From the cell containing the given text, extract its center point as [X, Y] coordinate. 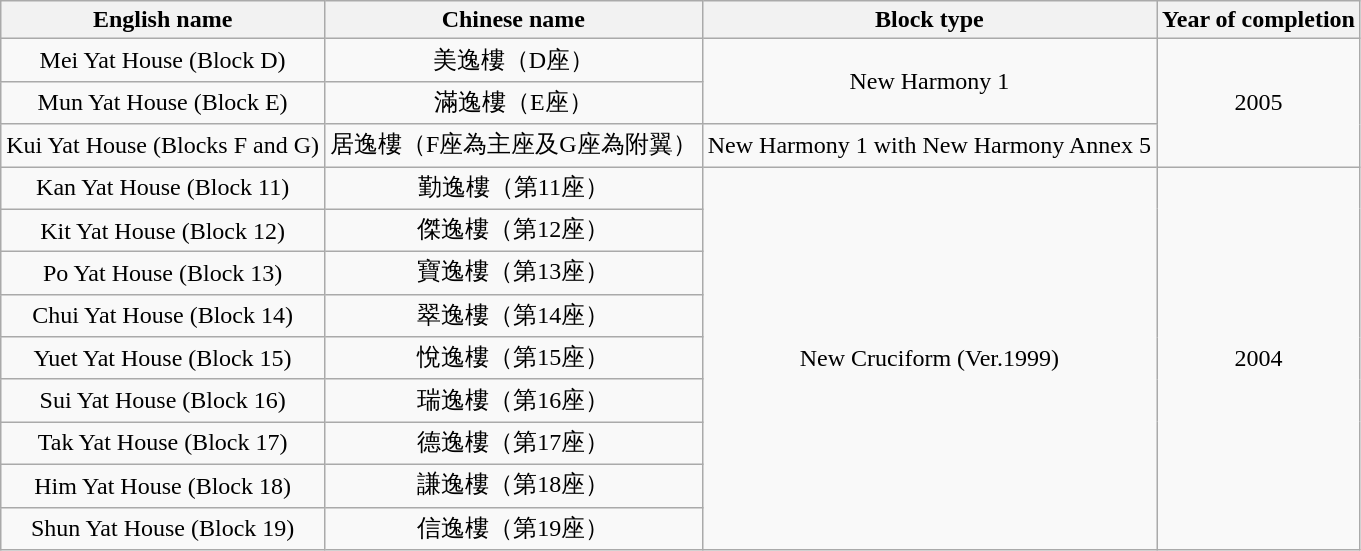
Kui Yat House (Blocks F and G) [163, 146]
翠逸樓（第14座） [513, 316]
Mun Yat House (Block E) [163, 102]
美逸樓（D座） [513, 60]
居逸樓（F座為主座及G座為附翼） [513, 146]
Him Yat House (Block 18) [163, 486]
寶逸樓（第13座） [513, 274]
Po Yat House (Block 13) [163, 274]
滿逸樓（E座） [513, 102]
English name [163, 20]
Year of completion [1259, 20]
2004 [1259, 358]
瑞逸樓（第16座） [513, 400]
Chinese name [513, 20]
Chui Yat House (Block 14) [163, 316]
New Harmony 1 with New Harmony Annex 5 [929, 146]
德逸樓（第17座） [513, 444]
New Cruciform (Ver.1999) [929, 358]
Block type [929, 20]
New Harmony 1 [929, 82]
Mei Yat House (Block D) [163, 60]
Kan Yat House (Block 11) [163, 188]
Tak Yat House (Block 17) [163, 444]
Yuet Yat House (Block 15) [163, 358]
謙逸樓（第18座） [513, 486]
勤逸樓（第11座） [513, 188]
Kit Yat House (Block 12) [163, 230]
悅逸樓（第15座） [513, 358]
傑逸樓（第12座） [513, 230]
Shun Yat House (Block 19) [163, 528]
信逸樓（第19座） [513, 528]
Sui Yat House (Block 16) [163, 400]
2005 [1259, 103]
